Capture the cell that displays the provided text and extract its [x, y] central coordinate. 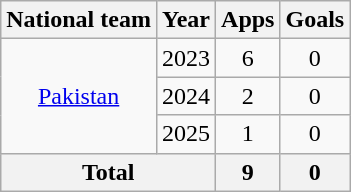
2025 [186, 134]
Total [108, 172]
Year [186, 20]
6 [248, 58]
National team [79, 20]
2023 [186, 58]
Goals [315, 20]
Apps [248, 20]
2024 [186, 96]
Pakistan [79, 96]
9 [248, 172]
2 [248, 96]
1 [248, 134]
